Return the (x, y) coordinate for the center point of the cell that contains the specified text.  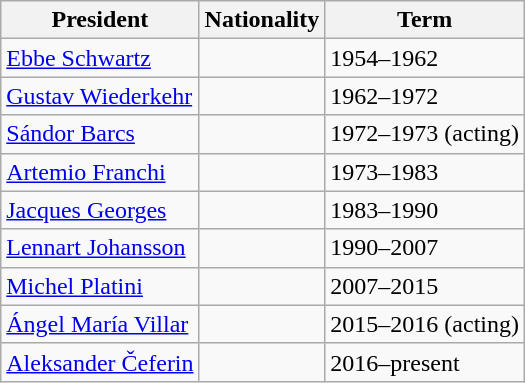
Gustav Wiederkehr (100, 96)
2016–present (425, 362)
2015–2016 (acting) (425, 324)
Sándor Barcs (100, 134)
1972–1973 (acting) (425, 134)
Ángel María Villar (100, 324)
Aleksander Čeferin (100, 362)
President (100, 20)
Michel Platini (100, 286)
Ebbe Schwartz (100, 58)
Jacques Georges (100, 210)
1962–1972 (425, 96)
1973–1983 (425, 172)
1990–2007 (425, 248)
Term (425, 20)
1983–1990 (425, 210)
Artemio Franchi (100, 172)
Lennart Johansson (100, 248)
1954–1962 (425, 58)
2007–2015 (425, 286)
Nationality (262, 20)
